Scan for the cell matching the given text and deliver its (X, Y) coordinate at center. 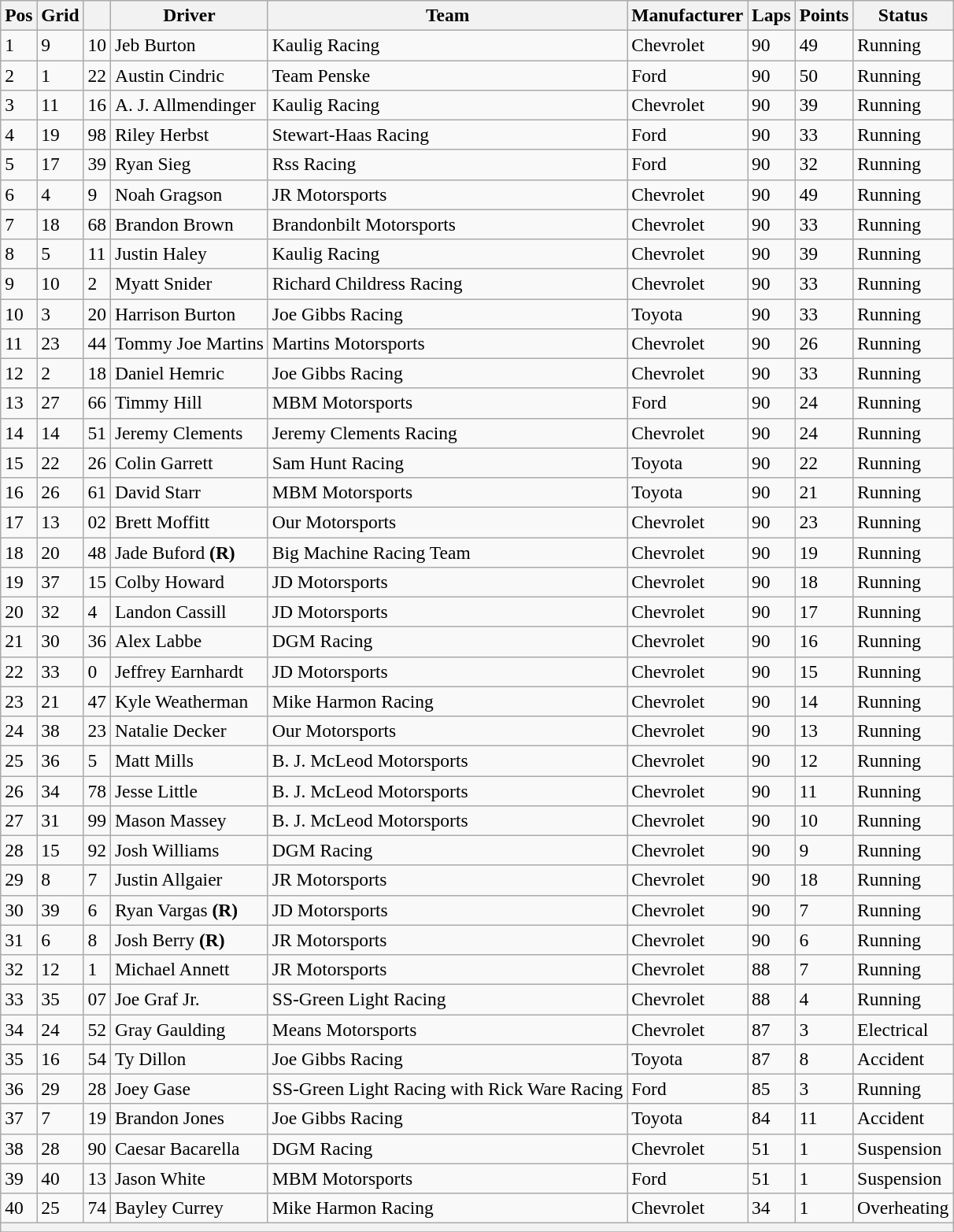
54 (97, 1059)
Colby Howard (189, 582)
Jeremy Clements Racing (447, 433)
Tommy Joe Martins (189, 343)
92 (97, 850)
Manufacturer (688, 15)
Ryan Vargas (R) (189, 910)
Martins Motorsports (447, 343)
Team (447, 15)
Status (904, 15)
44 (97, 343)
Ryan Sieg (189, 165)
78 (97, 790)
Gray Gaulding (189, 1029)
Richard Childress Racing (447, 283)
Alex Labbe (189, 642)
Caesar Bacarella (189, 1149)
Josh Williams (189, 850)
Jeremy Clements (189, 433)
SS-Green Light Racing with Rick Ware Racing (447, 1089)
Austin Cindric (189, 75)
Big Machine Racing Team (447, 552)
Overheating (904, 1208)
Josh Berry (R) (189, 940)
Sam Hunt Racing (447, 463)
Joe Graf Jr. (189, 999)
Grid (60, 15)
Jade Buford (R) (189, 552)
Means Motorsports (447, 1029)
Brandonbilt Motorsports (447, 224)
74 (97, 1208)
Justin Haley (189, 253)
Matt Mills (189, 760)
Myatt Snider (189, 283)
Joey Gase (189, 1089)
Mason Massey (189, 820)
47 (97, 701)
Rss Racing (447, 165)
52 (97, 1029)
Points (824, 15)
Laps (771, 15)
Jeb Burton (189, 45)
Pos (19, 15)
02 (97, 522)
Noah Gragson (189, 194)
50 (824, 75)
Jesse Little (189, 790)
0 (97, 671)
Driver (189, 15)
Jeffrey Earnhardt (189, 671)
David Starr (189, 492)
Michael Annett (189, 969)
Brandon Brown (189, 224)
Timmy Hill (189, 403)
Colin Garrett (189, 463)
Natalie Decker (189, 731)
Stewart-Haas Racing (447, 135)
A. J. Allmendinger (189, 105)
85 (771, 1089)
Electrical (904, 1029)
99 (97, 820)
Bayley Currey (189, 1208)
Daniel Hemric (189, 373)
98 (97, 135)
48 (97, 552)
Kyle Weatherman (189, 701)
Brett Moffitt (189, 522)
Brandon Jones (189, 1119)
66 (97, 403)
Ty Dillon (189, 1059)
61 (97, 492)
Harrison Burton (189, 313)
Team Penske (447, 75)
84 (771, 1119)
SS-Green Light Racing (447, 999)
Riley Herbst (189, 135)
68 (97, 224)
Landon Cassill (189, 612)
07 (97, 999)
Justin Allgaier (189, 880)
Jason White (189, 1178)
